Locate the cell with the specified text and output its [x, y] center coordinate. 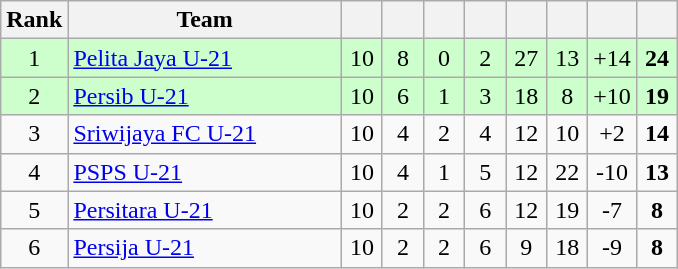
24 [656, 58]
Pelita Jaya U-21 [205, 58]
Persib U-21 [205, 96]
+10 [612, 96]
0 [444, 58]
27 [526, 58]
Persitara U-21 [205, 210]
Team [205, 20]
-9 [612, 248]
14 [656, 134]
+2 [612, 134]
22 [568, 172]
9 [526, 248]
-10 [612, 172]
-7 [612, 210]
Sriwijaya FC U-21 [205, 134]
Persija U-21 [205, 248]
Rank [34, 20]
PSPS U-21 [205, 172]
+14 [612, 58]
